Determine the [X, Y] coordinate at the center of the cell enclosing the given text.  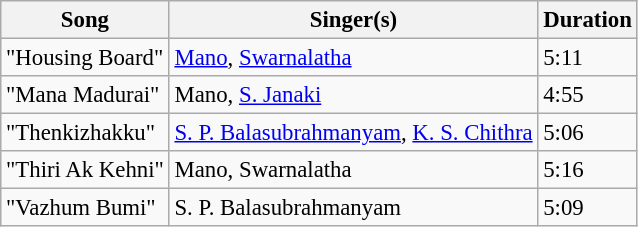
5:11 [588, 58]
"Thenkizhakku" [85, 133]
S. P. Balasubrahmanyam [354, 208]
Singer(s) [354, 20]
4:55 [588, 95]
5:16 [588, 170]
5:06 [588, 133]
"Housing Board" [85, 58]
S. P. Balasubrahmanyam, K. S. Chithra [354, 133]
"Vazhum Bumi" [85, 208]
Mano, S. Janaki [354, 95]
5:09 [588, 208]
Duration [588, 20]
"Mana Madurai" [85, 95]
"Thiri Ak Kehni" [85, 170]
Song [85, 20]
